Search for the cell housing the specified text and yield its (X, Y) center coordinate. 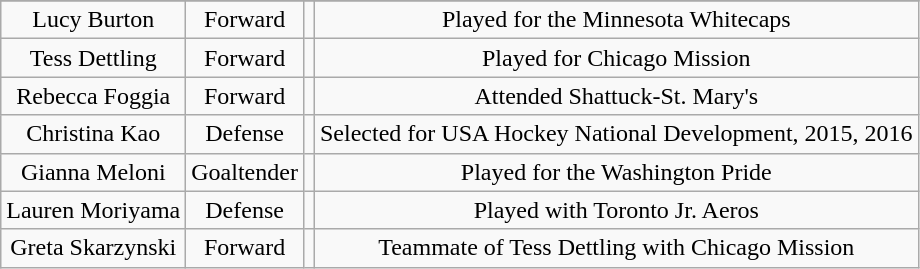
Played for Chicago Mission (616, 58)
Played for the Washington Pride (616, 172)
Played with Toronto Jr. Aeros (616, 210)
Lauren Moriyama (94, 210)
Lucy Burton (94, 20)
Christina Kao (94, 134)
Tess Dettling (94, 58)
Selected for USA Hockey National Development, 2015, 2016 (616, 134)
Gianna Meloni (94, 172)
Greta Skarzynski (94, 248)
Attended Shattuck-St. Mary's (616, 96)
Goaltender (245, 172)
Played for the Minnesota Whitecaps (616, 20)
Rebecca Foggia (94, 96)
Teammate of Tess Dettling with Chicago Mission (616, 248)
